Locate the cell with the specified text and output its [X, Y] center coordinate. 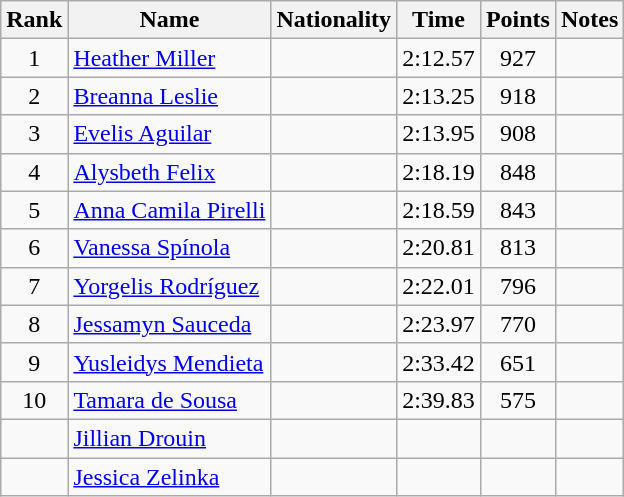
Anna Camila Pirelli [170, 210]
Vanessa Spínola [170, 248]
848 [518, 172]
9 [34, 362]
2:18.19 [439, 172]
7 [34, 286]
3 [34, 134]
2:23.97 [439, 324]
Evelis Aguilar [170, 134]
2:39.83 [439, 400]
Jillian Drouin [170, 438]
Jessamyn Sauceda [170, 324]
Heather Miller [170, 58]
651 [518, 362]
2:13.25 [439, 96]
Tamara de Sousa [170, 400]
4 [34, 172]
927 [518, 58]
Jessica Zelinka [170, 477]
Alysbeth Felix [170, 172]
813 [518, 248]
2:22.01 [439, 286]
2:33.42 [439, 362]
8 [34, 324]
2:12.57 [439, 58]
Points [518, 20]
908 [518, 134]
Name [170, 20]
6 [34, 248]
Time [439, 20]
796 [518, 286]
918 [518, 96]
843 [518, 210]
Yusleidys Mendieta [170, 362]
Yorgelis Rodríguez [170, 286]
10 [34, 400]
2:18.59 [439, 210]
2:13.95 [439, 134]
575 [518, 400]
Notes [589, 20]
Rank [34, 20]
Nationality [334, 20]
2 [34, 96]
Breanna Leslie [170, 96]
770 [518, 324]
5 [34, 210]
1 [34, 58]
2:20.81 [439, 248]
